Provide the (x, y) coordinate of the cell's center where the given text is located.  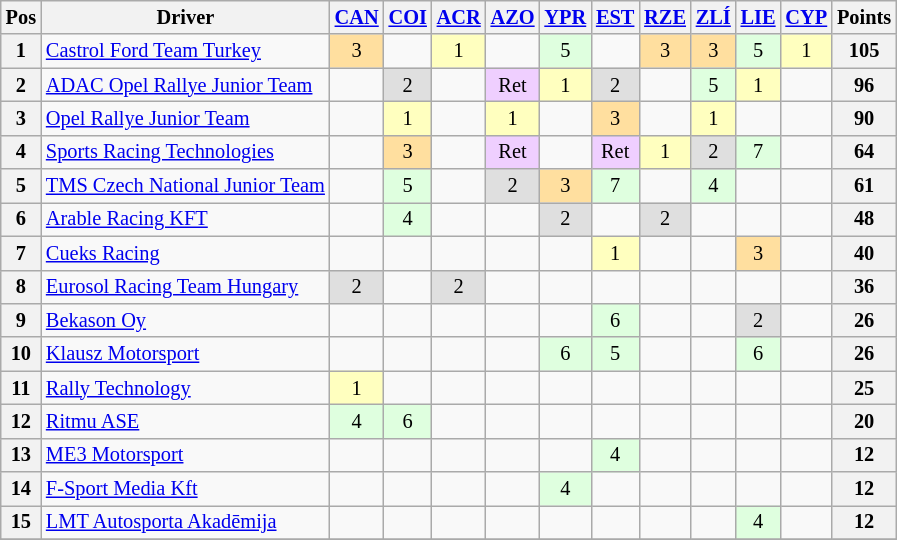
25 (864, 388)
40 (864, 253)
CYP (806, 17)
Castrol Ford Team Turkey (186, 51)
Ritmu ASE (186, 421)
96 (864, 85)
Points (864, 17)
EST (615, 17)
Sports Racing Technologies (186, 152)
Driver (186, 17)
Klausz Motorsport (186, 354)
F-Sport Media Kft (186, 489)
ZLÍ (714, 17)
20 (864, 421)
ADAC Opel Rallye Junior Team (186, 85)
61 (864, 186)
ME3 Motorsport (186, 455)
64 (864, 152)
Pos (21, 17)
Cueks Racing (186, 253)
14 (21, 489)
LIE (758, 17)
90 (864, 118)
48 (864, 219)
CAN (357, 17)
Rally Technology (186, 388)
36 (864, 287)
15 (21, 522)
11 (21, 388)
13 (21, 455)
AZO (513, 17)
ACR (459, 17)
8 (21, 287)
10 (21, 354)
Eurosol Racing Team Hungary (186, 287)
YPR (565, 17)
Opel Rallye Junior Team (186, 118)
105 (864, 51)
TMS Czech National Junior Team (186, 186)
Bekason Oy (186, 320)
9 (21, 320)
COI (408, 17)
LMT Autosporta Akadēmija (186, 522)
RZE (665, 17)
Arable Racing KFT (186, 219)
